Search for the cell housing the specified text and yield its (x, y) center coordinate. 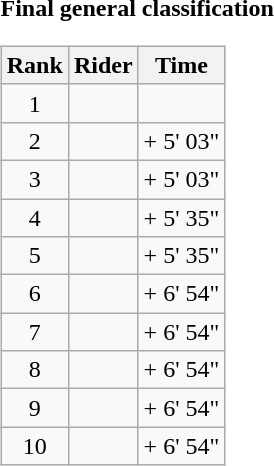
5 (34, 256)
7 (34, 332)
10 (34, 446)
8 (34, 370)
6 (34, 294)
9 (34, 408)
4 (34, 217)
Rider (103, 65)
3 (34, 179)
2 (34, 141)
Time (182, 65)
Rank (34, 65)
1 (34, 103)
